Extract the [x, y] coordinate from the center of the cell holding the provided text.  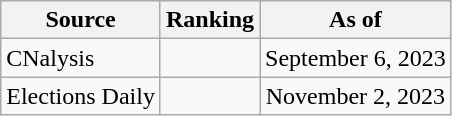
November 2, 2023 [356, 96]
CNalysis [81, 58]
As of [356, 20]
Source [81, 20]
September 6, 2023 [356, 58]
Elections Daily [81, 96]
Ranking [210, 20]
